Provide the (X, Y) coordinate of the cell's center where the given text is located.  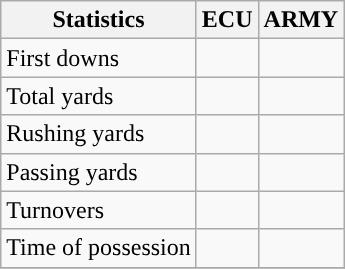
Time of possession (99, 248)
ECU (227, 20)
Statistics (99, 20)
Rushing yards (99, 134)
ARMY (301, 20)
Total yards (99, 96)
Turnovers (99, 210)
Passing yards (99, 172)
First downs (99, 58)
